Determine the [X, Y] coordinate at the center of the cell enclosing the given text.  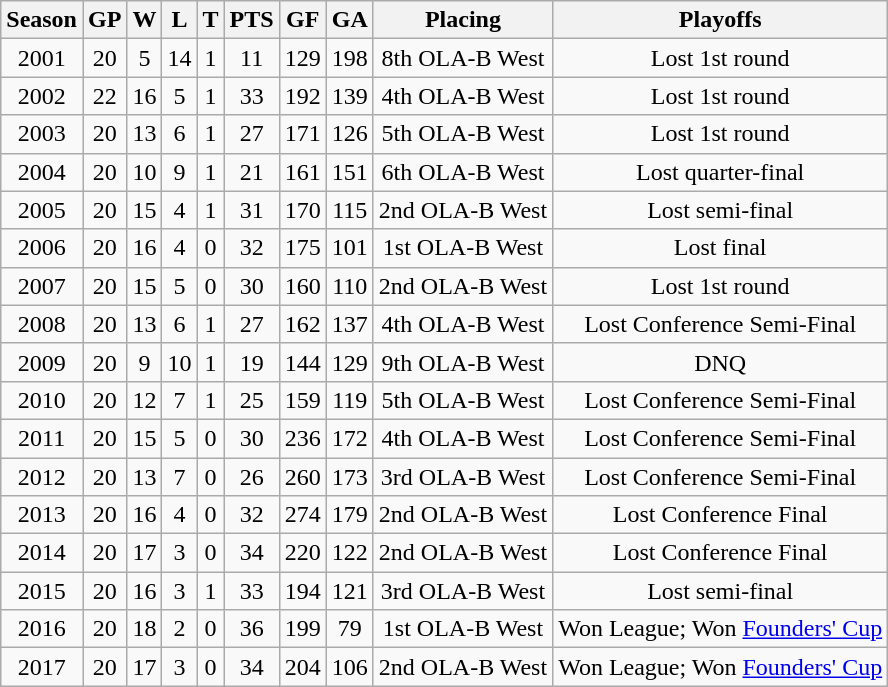
121 [350, 591]
260 [302, 477]
2014 [42, 553]
26 [252, 477]
179 [350, 515]
19 [252, 362]
160 [302, 286]
101 [350, 248]
8th OLA-B West [462, 58]
115 [350, 210]
GF [302, 20]
31 [252, 210]
159 [302, 400]
2013 [42, 515]
21 [252, 172]
L [180, 20]
6th OLA-B West [462, 172]
122 [350, 553]
198 [350, 58]
79 [350, 629]
2011 [42, 438]
170 [302, 210]
T [210, 20]
25 [252, 400]
GP [104, 20]
175 [302, 248]
139 [350, 96]
Lost final [720, 248]
DNQ [720, 362]
204 [302, 667]
2005 [42, 210]
11 [252, 58]
236 [302, 438]
12 [144, 400]
W [144, 20]
36 [252, 629]
137 [350, 324]
18 [144, 629]
2017 [42, 667]
9th OLA-B West [462, 362]
PTS [252, 20]
173 [350, 477]
171 [302, 134]
220 [302, 553]
192 [302, 96]
GA [350, 20]
14 [180, 58]
2008 [42, 324]
2016 [42, 629]
Lost quarter-final [720, 172]
194 [302, 591]
2007 [42, 286]
2012 [42, 477]
22 [104, 96]
2009 [42, 362]
119 [350, 400]
2006 [42, 248]
199 [302, 629]
Placing [462, 20]
144 [302, 362]
2003 [42, 134]
161 [302, 172]
106 [350, 667]
110 [350, 286]
151 [350, 172]
2002 [42, 96]
172 [350, 438]
2015 [42, 591]
274 [302, 515]
2 [180, 629]
126 [350, 134]
2004 [42, 172]
Playoffs [720, 20]
Season [42, 20]
162 [302, 324]
2001 [42, 58]
2010 [42, 400]
